Provide the (x, y) coordinate of the cell's center where the given text is located.  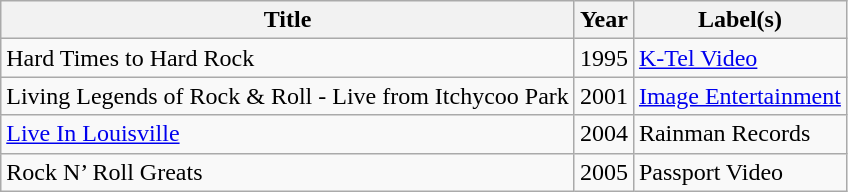
Image Entertainment (740, 96)
Label(s) (740, 20)
Rainman Records (740, 134)
2005 (604, 172)
Passport Video (740, 172)
Year (604, 20)
Rock N’ Roll Greats (288, 172)
1995 (604, 58)
K-Tel Video (740, 58)
2004 (604, 134)
Live In Louisville (288, 134)
Hard Times to Hard Rock (288, 58)
2001 (604, 96)
Living Legends of Rock & Roll - Live from Itchycoo Park (288, 96)
Title (288, 20)
